Return the [x, y] coordinate for the center point of the cell that contains the specified text.  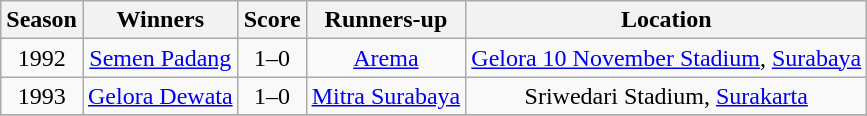
Gelora 10 November Stadium, Surabaya [666, 58]
Location [666, 20]
Score [272, 20]
Sriwedari Stadium, Surakarta [666, 96]
Mitra Surabaya [386, 96]
1992 [42, 58]
Season [42, 20]
Winners [160, 20]
1993 [42, 96]
Arema [386, 58]
Gelora Dewata [160, 96]
Runners-up [386, 20]
Semen Padang [160, 58]
